Return [x, y] of the center of cell containing provided text 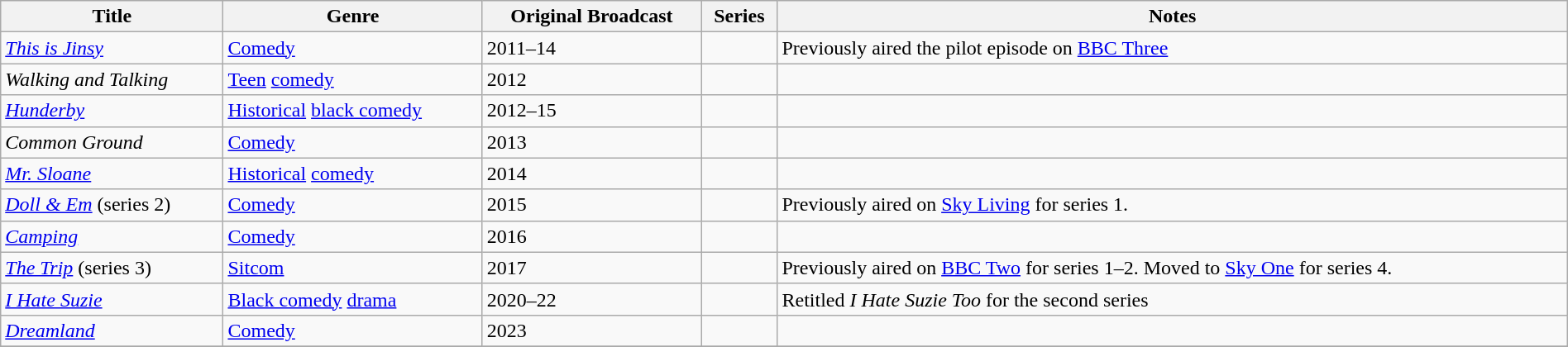
Black comedy drama [352, 299]
2017 [591, 268]
Sitcom [352, 268]
Genre [352, 17]
2014 [591, 173]
Historical comedy [352, 173]
2011–14 [591, 48]
2023 [591, 330]
Historical black comedy [352, 111]
Teen comedy [352, 79]
Series [739, 17]
Original Broadcast [591, 17]
2015 [591, 205]
Walking and Talking [112, 79]
Dreamland [112, 330]
Camping [112, 236]
2013 [591, 142]
Hunderby [112, 111]
This is Jinsy [112, 48]
Mr. Sloane [112, 173]
Previously aired the pilot episode on BBC Three [1173, 48]
Common Ground [112, 142]
2016 [591, 236]
Notes [1173, 17]
2020–22 [591, 299]
Previously aired on Sky Living for series 1. [1173, 205]
Retitled I Hate Suzie Too for the second series [1173, 299]
2012–15 [591, 111]
2012 [591, 79]
Previously aired on BBC Two for series 1–2. Moved to Sky One for series 4. [1173, 268]
I Hate Suzie [112, 299]
Title [112, 17]
Doll & Em (series 2) [112, 205]
The Trip (series 3) [112, 268]
